Pinpoint the cell where the given text exists, returning its (x, y) midpoint coordinate. 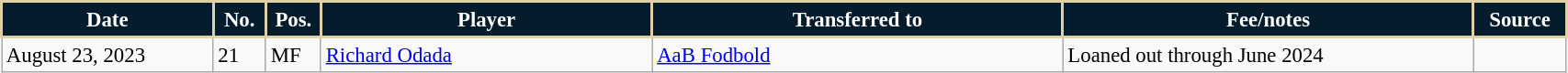
Pos. (293, 20)
AaB Fodbold (858, 55)
August 23, 2023 (108, 55)
Loaned out through June 2024 (1268, 55)
Richard Odada (487, 55)
Source (1519, 20)
No. (239, 20)
Transferred to (858, 20)
MF (293, 55)
21 (239, 55)
Fee/notes (1268, 20)
Player (487, 20)
Date (108, 20)
